Return the [x, y] coordinate for the center point of the cell that contains the specified text.  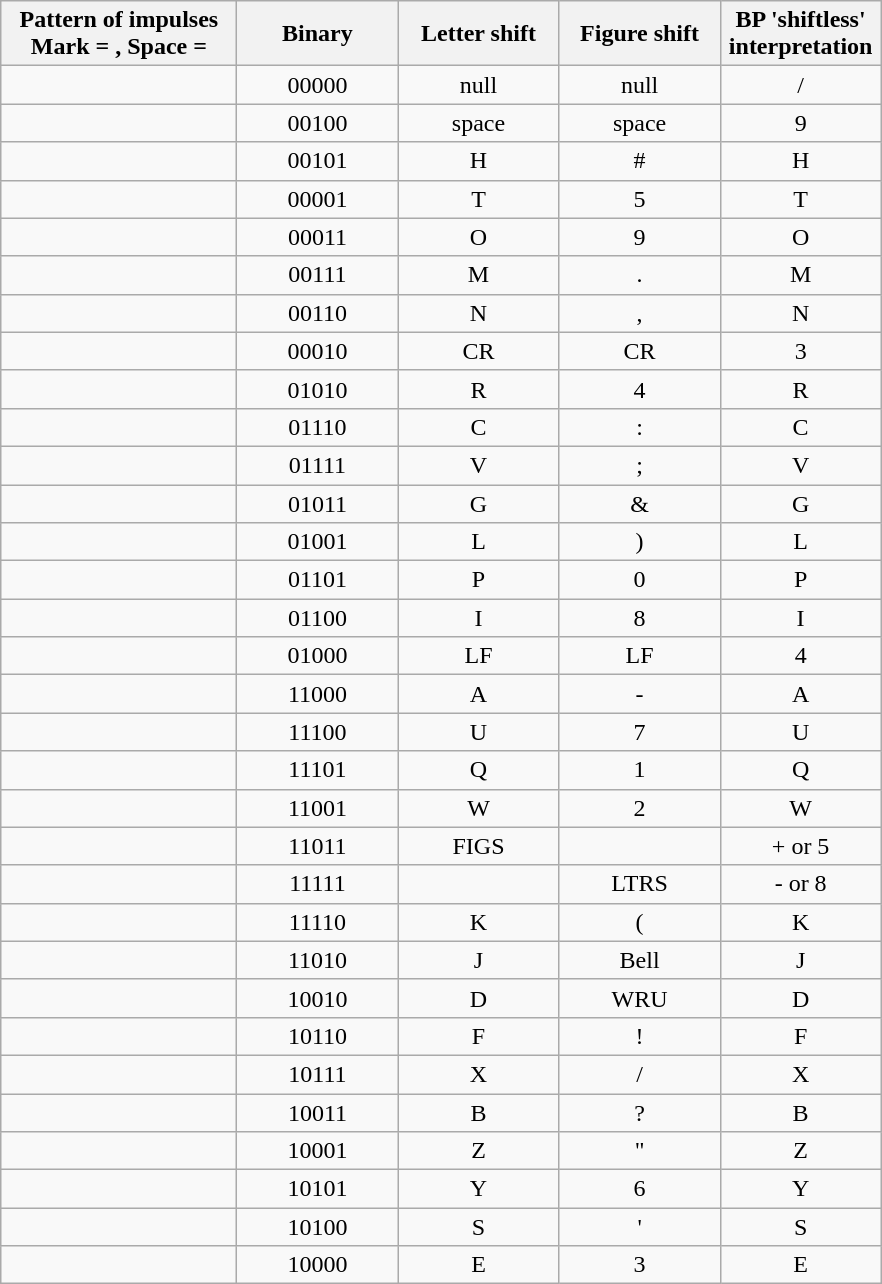
, [640, 313]
? [640, 1113]
00110 [318, 313]
11101 [318, 770]
+ or 5 [800, 846]
0 [640, 580]
01011 [318, 503]
11100 [318, 732]
6 [640, 1189]
10010 [318, 998]
11010 [318, 960]
01001 [318, 542]
& [640, 503]
01111 [318, 465]
BP 'shiftless' interpretation [800, 34]
1 [640, 770]
" [640, 1151]
10101 [318, 1189]
00100 [318, 123]
00000 [318, 85]
10111 [318, 1074]
Pattern of impulses Mark = , Space = [119, 34]
Binary [318, 34]
11110 [318, 922]
01000 [318, 656]
00011 [318, 237]
11000 [318, 694]
00001 [318, 199]
10011 [318, 1113]
01010 [318, 389]
; [640, 465]
' [640, 1227]
01101 [318, 580]
) [640, 542]
- [640, 694]
- or 8 [800, 884]
! [640, 1036]
( [640, 922]
# [640, 161]
00111 [318, 275]
. [640, 275]
5 [640, 199]
Letter shift [478, 34]
WRU [640, 998]
LTRS [640, 884]
10100 [318, 1227]
7 [640, 732]
2 [640, 808]
11111 [318, 884]
10110 [318, 1036]
8 [640, 618]
11001 [318, 808]
11011 [318, 846]
10001 [318, 1151]
00010 [318, 351]
10000 [318, 1265]
FIGS [478, 846]
01110 [318, 427]
: [640, 427]
01100 [318, 618]
00101 [318, 161]
Bell [640, 960]
Figure shift [640, 34]
